Detect which cell encompasses the target text, then output its [X, Y] center coordinate. 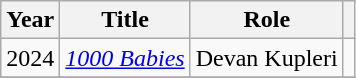
Year [30, 20]
Role [266, 20]
Title [125, 20]
2024 [30, 58]
Devan Kupleri [266, 58]
1000 Babies [125, 58]
